Determine the (x, y) coordinate at the center of the cell enclosing the given text.  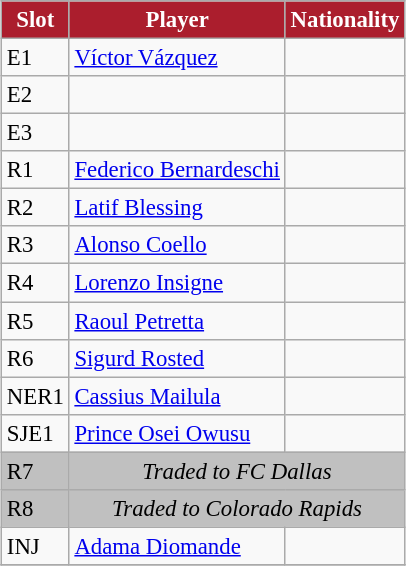
E1 (36, 58)
R1 (36, 170)
Nationality (344, 20)
R7 (36, 471)
Slot (36, 20)
R3 (36, 245)
R2 (36, 208)
E2 (36, 95)
NER1 (36, 396)
Traded to Colorado Rapids (237, 509)
Adama Diomande (177, 546)
Traded to FC Dallas (237, 471)
INJ (36, 546)
R4 (36, 283)
Víctor Vázquez (177, 58)
R8 (36, 509)
SJE1 (36, 433)
R6 (36, 358)
Sigurd Rosted (177, 358)
Federico Bernardeschi (177, 170)
Prince Osei Owusu (177, 433)
Lorenzo Insigne (177, 283)
E3 (36, 133)
Cassius Mailula (177, 396)
Latif Blessing (177, 208)
R5 (36, 321)
Alonso Coello (177, 245)
Player (177, 20)
Raoul Petretta (177, 321)
